For the text-containing cell, return its midpoint in [X, Y] coordinate format. 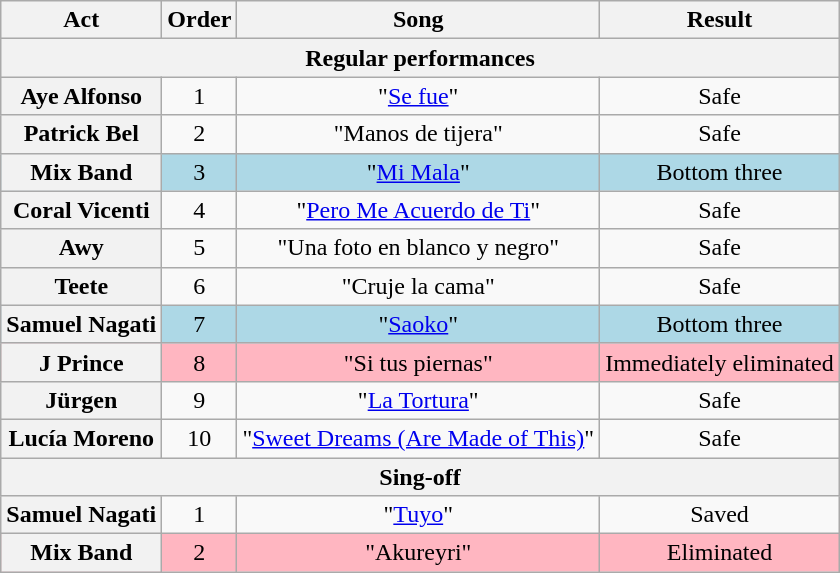
Awy [82, 248]
Result [720, 20]
Saved [720, 515]
Order [200, 20]
8 [200, 362]
10 [200, 438]
"Una foto en blanco y negro" [418, 248]
"Cruje la cama" [418, 286]
5 [200, 248]
"Tuyo" [418, 515]
6 [200, 286]
Act [82, 20]
"Saoko" [418, 324]
"Si tus piernas" [418, 362]
Aye Alfonso [82, 96]
Immediately eliminated [720, 362]
3 [200, 172]
"Akureyri" [418, 553]
9 [200, 400]
Regular performances [420, 58]
J Prince [82, 362]
"La Tortura" [418, 400]
Teete [82, 286]
Sing-off [420, 477]
Patrick Bel [82, 134]
Lucía Moreno [82, 438]
"Mi Mala" [418, 172]
Eliminated [720, 553]
4 [200, 210]
Jürgen [82, 400]
"Sweet Dreams (Are Made of This)" [418, 438]
"Manos de tijera" [418, 134]
"Pero Me Acuerdo de Ti" [418, 210]
7 [200, 324]
Coral Vicenti [82, 210]
"Se fue" [418, 96]
Song [418, 20]
